Pinpoint the cell where the given text exists, returning its [X, Y] midpoint coordinate. 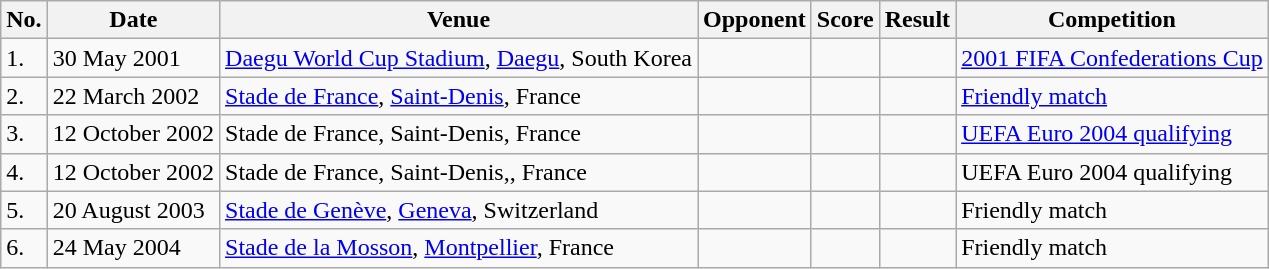
Competition [1112, 20]
Daegu World Cup Stadium, Daegu, South Korea [459, 58]
Result [917, 20]
3. [24, 134]
2. [24, 96]
6. [24, 248]
Venue [459, 20]
30 May 2001 [133, 58]
Stade de Genève, Geneva, Switzerland [459, 210]
Opponent [755, 20]
2001 FIFA Confederations Cup [1112, 58]
5. [24, 210]
22 March 2002 [133, 96]
20 August 2003 [133, 210]
Date [133, 20]
24 May 2004 [133, 248]
4. [24, 172]
No. [24, 20]
1. [24, 58]
Score [845, 20]
Stade de France, Saint-Denis,, France [459, 172]
Stade de la Mosson, Montpellier, France [459, 248]
